Detect which cell encompasses the target text, then output its (X, Y) center coordinate. 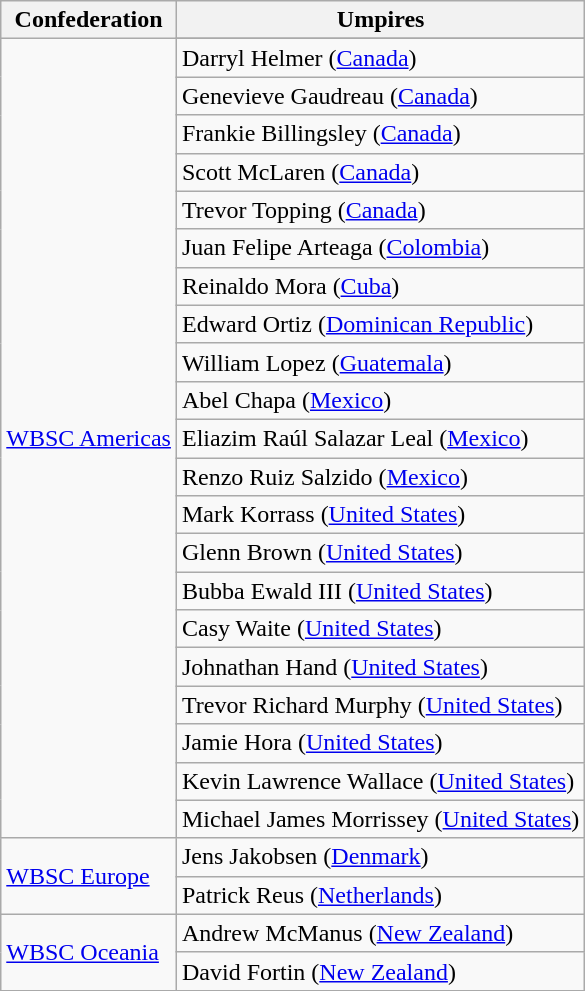
Renzo Ruiz Salzido (Mexico) (380, 477)
Genevieve Gaudreau (Canada) (380, 96)
Darryl Helmer (Canada) (380, 58)
Frankie Billingsley (Canada) (380, 134)
Reinaldo Mora (Cuba) (380, 286)
Trevor Richard Murphy (United States) (380, 705)
Eliazim Raúl Salazar Leal (Mexico) (380, 438)
Casy Waite (United States) (380, 629)
Johnathan Hand (United States) (380, 667)
Juan Felipe Arteaga (Colombia) (380, 248)
Jamie Hora (United States) (380, 743)
Umpires (380, 20)
Kevin Lawrence Wallace (United States) (380, 781)
Scott McLaren (Canada) (380, 172)
Andrew McManus (New Zealand) (380, 933)
WBSC Oceania (89, 952)
Mark Korrass (United States) (380, 515)
Jens Jakobsen (Denmark) (380, 857)
Confederation (89, 20)
Bubba Ewald III (United States) (380, 591)
Glenn Brown (United States) (380, 553)
Edward Ortiz (Dominican Republic) (380, 324)
Abel Chapa (Mexico) (380, 400)
WBSC Americas (89, 438)
Patrick Reus (Netherlands) (380, 895)
Trevor Topping (Canada) (380, 210)
WBSC Europe (89, 876)
William Lopez (Guatemala) (380, 362)
Michael James Morrissey (United States) (380, 819)
David Fortin (New Zealand) (380, 971)
